Pinpoint the cell where the given text exists, returning its [X, Y] midpoint coordinate. 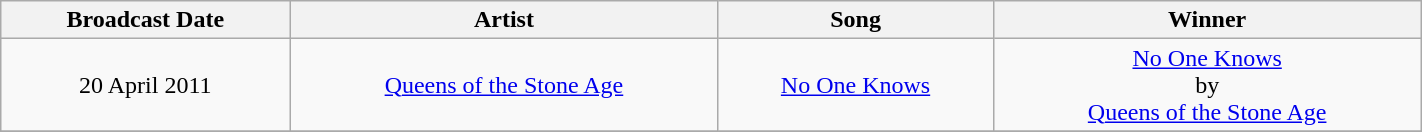
20 April 2011 [146, 85]
No One Knows [856, 85]
Winner [1207, 20]
Artist [504, 20]
Broadcast Date [146, 20]
Song [856, 20]
Queens of the Stone Age [504, 85]
No One KnowsbyQueens of the Stone Age [1207, 85]
